Pinpoint the cell where the given text exists, returning its [x, y] midpoint coordinate. 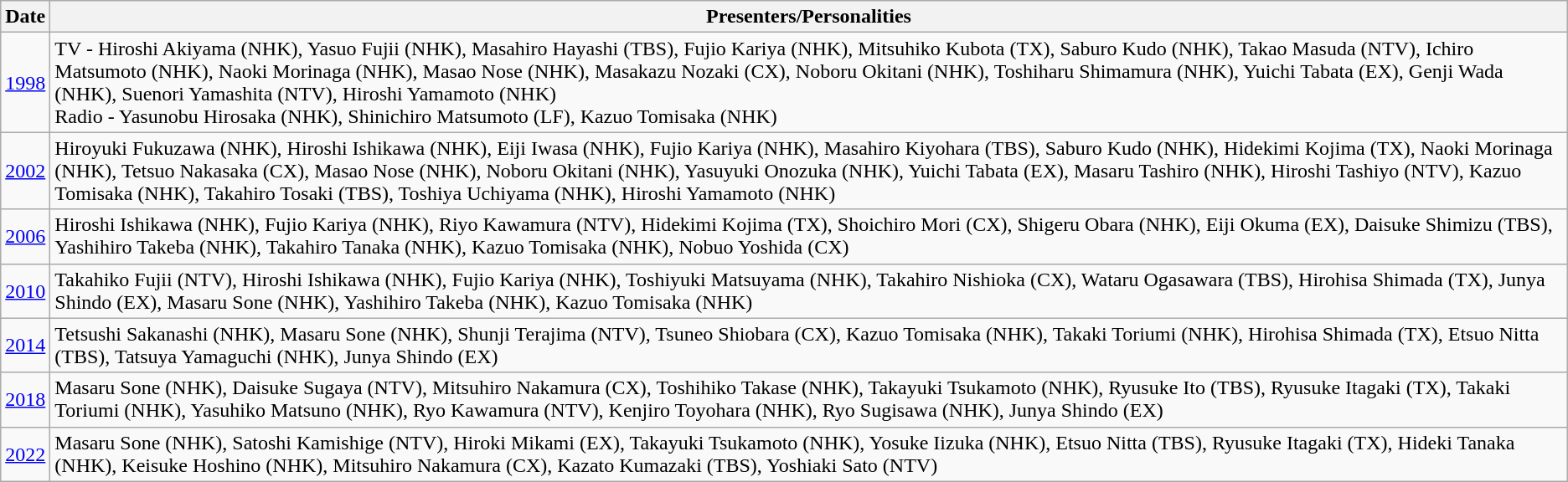
Date [25, 17]
1998 [25, 82]
2006 [25, 236]
2022 [25, 454]
Presenters/Personalities [809, 17]
2014 [25, 345]
2018 [25, 400]
2002 [25, 171]
2010 [25, 291]
